Extract the (X, Y) coordinate from the center of the cell holding the provided text.  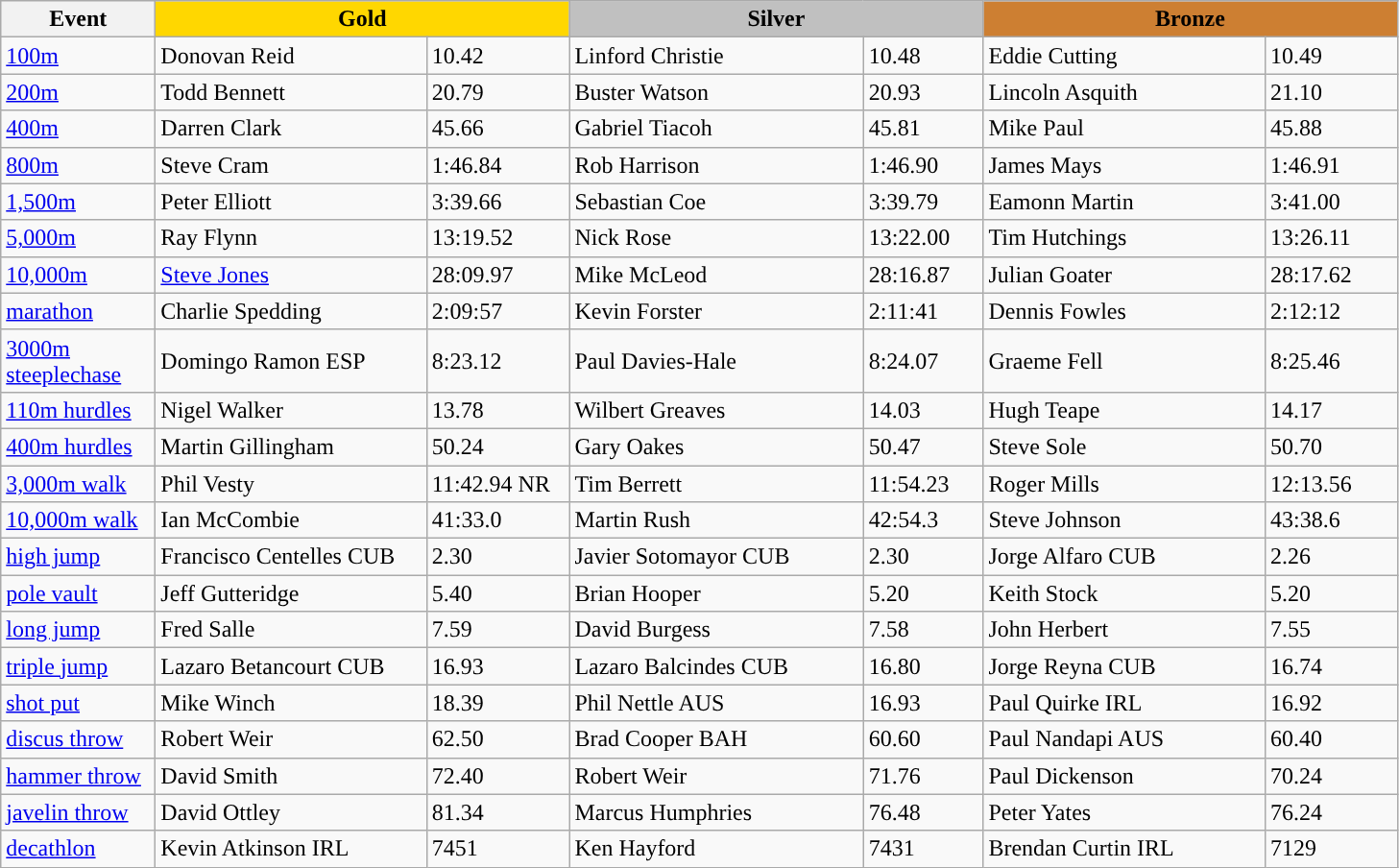
10,000m walk (79, 520)
13:19.52 (497, 238)
Javier Sotomayor CUB (716, 557)
8:25.46 (1331, 361)
3:41.00 (1331, 202)
Nick Rose (716, 238)
2:09:57 (497, 311)
Sebastian Coe (716, 202)
Fred Salle (291, 630)
Steve Cram (291, 165)
Brad Cooper BAH (716, 739)
Keith Stock (1124, 593)
hammer throw (79, 776)
David Smith (291, 776)
41:33.0 (497, 520)
Steve Jones (291, 275)
Jorge Alfaro CUB (1124, 557)
10.48 (924, 56)
Marcus Humphries (716, 812)
20.79 (497, 92)
Peter Elliott (291, 202)
Paul Nandapi AUS (1124, 739)
50.24 (497, 446)
28:17.62 (1331, 275)
8:24.07 (924, 361)
long jump (79, 630)
Tim Berrett (716, 483)
Jeff Gutteridge (291, 593)
Mike McLeod (716, 275)
Darren Clark (291, 129)
Charlie Spedding (291, 311)
Peter Yates (1124, 812)
Buster Watson (716, 92)
20.93 (924, 92)
400m (79, 129)
110m hurdles (79, 410)
pole vault (79, 593)
14.17 (1331, 410)
Graeme Fell (1124, 361)
David Ottley (291, 812)
10.49 (1331, 56)
200m (79, 92)
400m hurdles (79, 446)
triple jump (79, 666)
8:23.12 (497, 361)
45.88 (1331, 129)
2:11:41 (924, 311)
Lincoln Asquith (1124, 92)
Martin Gillingham (291, 446)
Brendan Curtin IRL (1124, 849)
13.78 (497, 410)
Mike Paul (1124, 129)
2:12:12 (1331, 311)
7129 (1331, 849)
3:39.79 (924, 202)
Jorge Reyna CUB (1124, 666)
Hugh Teape (1124, 410)
43:38.6 (1331, 520)
Tim Hutchings (1124, 238)
Silver (776, 19)
12:13.56 (1331, 483)
Nigel Walker (291, 410)
10,000m (79, 275)
5.40 (497, 593)
Martin Rush (716, 520)
3:39.66 (497, 202)
Brian Hooper (716, 593)
Bronze (1191, 19)
7.55 (1331, 630)
76.48 (924, 812)
Todd Bennett (291, 92)
Gabriel Tiacoh (716, 129)
high jump (79, 557)
50.47 (924, 446)
1:46.90 (924, 165)
Linford Christie (716, 56)
1:46.84 (497, 165)
50.70 (1331, 446)
16.74 (1331, 666)
David Burgess (716, 630)
76.24 (1331, 812)
1:46.91 (1331, 165)
800m (79, 165)
70.24 (1331, 776)
Kevin Forster (716, 311)
1,500m (79, 202)
7451 (497, 849)
Ian McCombie (291, 520)
John Herbert (1124, 630)
13:26.11 (1331, 238)
Eddie Cutting (1124, 56)
Eamonn Martin (1124, 202)
Paul Dickenson (1124, 776)
11:42.94 NR (497, 483)
60.40 (1331, 739)
13:22.00 (924, 238)
7.58 (924, 630)
11:54.23 (924, 483)
5,000m (79, 238)
10.42 (497, 56)
Wilbert Greaves (716, 410)
marathon (79, 311)
72.40 (497, 776)
Mike Winch (291, 703)
Rob Harrison (716, 165)
Lazaro Balcindes CUB (716, 666)
shot put (79, 703)
71.76 (924, 776)
Gary Oakes (716, 446)
Dennis Fowles (1124, 311)
Roger Mills (1124, 483)
decathlon (79, 849)
javelin throw (79, 812)
7431 (924, 849)
16.92 (1331, 703)
3,000m walk (79, 483)
21.10 (1331, 92)
James Mays (1124, 165)
Domingo Ramon ESP (291, 361)
14.03 (924, 410)
discus throw (79, 739)
Paul Davies-Hale (716, 361)
Francisco Centelles CUB (291, 557)
Ken Hayford (716, 849)
60.60 (924, 739)
28:16.87 (924, 275)
Paul Quirke IRL (1124, 703)
7.59 (497, 630)
45.66 (497, 129)
Steve Sole (1124, 446)
3000m steeplechase (79, 361)
Steve Johnson (1124, 520)
Julian Goater (1124, 275)
45.81 (924, 129)
Gold (363, 19)
100m (79, 56)
28:09.97 (497, 275)
62.50 (497, 739)
Phil Nettle AUS (716, 703)
Lazaro Betancourt CUB (291, 666)
Ray Flynn (291, 238)
2.26 (1331, 557)
18.39 (497, 703)
16.80 (924, 666)
Donovan Reid (291, 56)
Event (79, 19)
Phil Vesty (291, 483)
42:54.3 (924, 520)
Kevin Atkinson IRL (291, 849)
81.34 (497, 812)
